Detect which cell encompasses the target text, then output its [x, y] center coordinate. 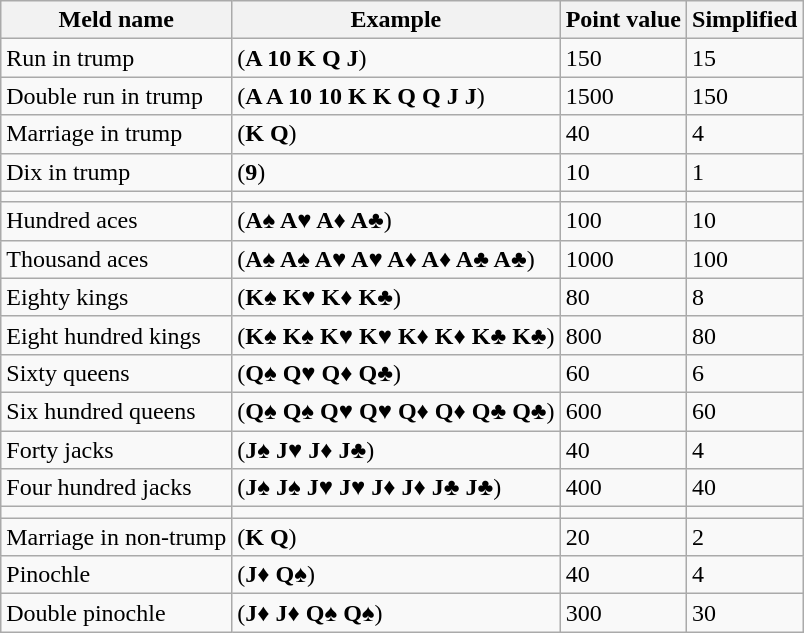
Marriage in trump [116, 134]
6 [745, 373]
Marriage in non-trump [116, 537]
2 [745, 537]
Example [396, 20]
600 [623, 411]
15 [745, 58]
30 [745, 613]
Eighty kings [116, 297]
8 [745, 297]
Sixty queens [116, 373]
20 [623, 537]
Six hundred queens [116, 411]
(J♠ J♥ J♦ J♣) [396, 449]
Simplified [745, 20]
(A 10 K Q J) [396, 58]
800 [623, 335]
(K♠ K♠ K♥ K♥ K♦ K♦ K♣ K♣) [396, 335]
300 [623, 613]
Forty jacks [116, 449]
(Q♠ Q♠ Q♥ Q♥ Q♦ Q♦ Q♣ Q♣) [396, 411]
Hundred aces [116, 221]
Dix in trump [116, 172]
Point value [623, 20]
1 [745, 172]
(J♦ Q♠) [396, 575]
(Q♠ Q♥ Q♦ Q♣) [396, 373]
Double run in trump [116, 96]
(A♠ A♥ A♦ A♣) [396, 221]
(J♦ J♦ Q♠ Q♠) [396, 613]
Pinochle [116, 575]
(A A 10 10 K K Q Q J J) [396, 96]
Eight hundred kings [116, 335]
(K♠ K♥ K♦ K♣) [396, 297]
(A♠ A♠ A♥ A♥ A♦ A♦ A♣ A♣) [396, 259]
(J♠ J♠ J♥ J♥ J♦ J♦ J♣ J♣) [396, 488]
Four hundred jacks [116, 488]
400 [623, 488]
(9) [396, 172]
Meld name [116, 20]
Thousand aces [116, 259]
1000 [623, 259]
1500 [623, 96]
Run in trump [116, 58]
Double pinochle [116, 613]
